Find where the given text appears and provide that cell's center as (X, Y) coordinate. 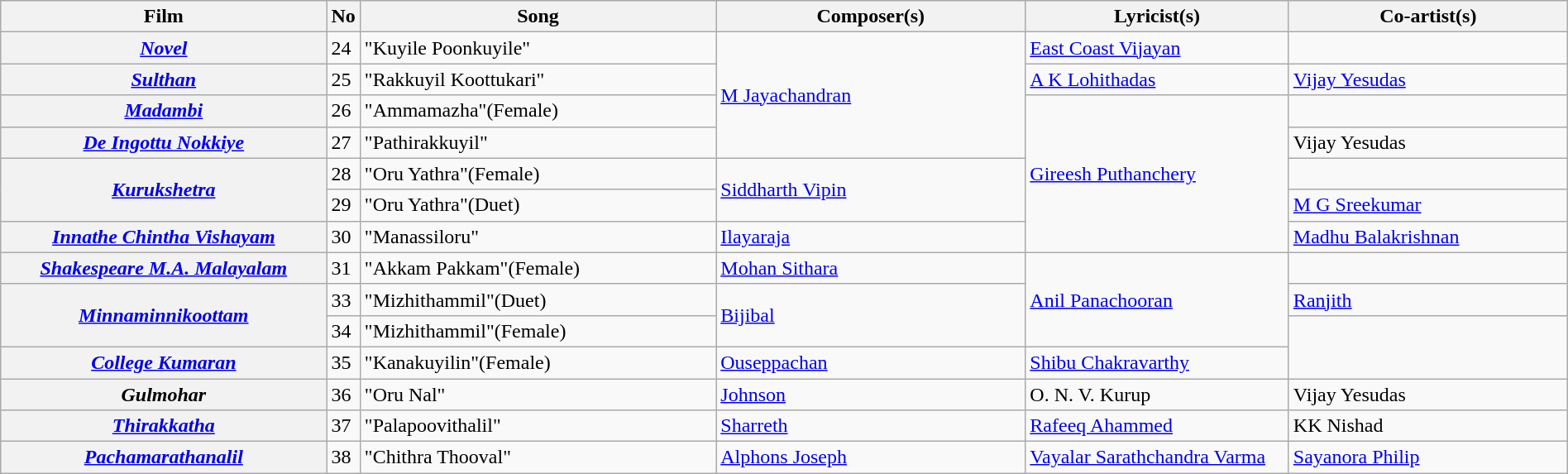
25 (343, 79)
Alphons Joseph (871, 457)
Shakespeare M.A. Malayalam (164, 268)
"Pathirakkuyil" (538, 142)
36 (343, 395)
Mohan Sithara (871, 268)
Composer(s) (871, 17)
"Oru Nal" (538, 395)
Sulthan (164, 79)
O. N. V. Kurup (1158, 395)
East Coast Vijayan (1158, 48)
Vayalar Sarathchandra Varma (1158, 457)
Kurukshetra (164, 189)
29 (343, 205)
Ranjith (1427, 299)
"Mizhithammil"(Duet) (538, 299)
Song (538, 17)
33 (343, 299)
"Palapoovithalil" (538, 426)
"Rakkuyil Koottukari" (538, 79)
30 (343, 237)
35 (343, 362)
31 (343, 268)
37 (343, 426)
Anil Panachooran (1158, 299)
Lyricist(s) (1158, 17)
Rafeeq Ahammed (1158, 426)
Minnaminnikoottam (164, 315)
"Kuyile Poonkuyile" (538, 48)
38 (343, 457)
Gireesh Puthanchery (1158, 174)
"Ammamazha"(Female) (538, 111)
26 (343, 111)
Co-artist(s) (1427, 17)
Thirakkatha (164, 426)
Sayanora Philip (1427, 457)
No (343, 17)
Sharreth (871, 426)
Madambi (164, 111)
"Chithra Thooval" (538, 457)
Johnson (871, 395)
M Jayachandran (871, 95)
27 (343, 142)
"Oru Yathra"(Duet) (538, 205)
34 (343, 331)
Ilayaraja (871, 237)
Pachamarathanalil (164, 457)
"Oru Yathra"(Female) (538, 174)
"Kanakuyilin"(Female) (538, 362)
A K Lohithadas (1158, 79)
Novel (164, 48)
28 (343, 174)
Gulmohar (164, 395)
Ouseppachan (871, 362)
College Kumaran (164, 362)
M G Sreekumar (1427, 205)
Film (164, 17)
Innathe Chintha Vishayam (164, 237)
"Mizhithammil"(Female) (538, 331)
"Manassiloru" (538, 237)
Shibu Chakravarthy (1158, 362)
Madhu Balakrishnan (1427, 237)
Bijibal (871, 315)
Siddharth Vipin (871, 189)
24 (343, 48)
De Ingottu Nokkiye (164, 142)
"Akkam Pakkam"(Female) (538, 268)
KK Nishad (1427, 426)
